Determine the [X, Y] coordinate at the center of the cell enclosing the given text.  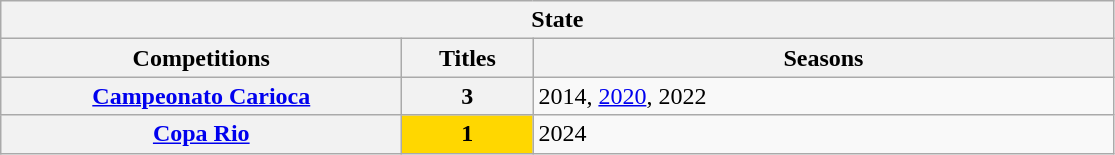
Copa Rio [202, 134]
Campeonato Carioca [202, 96]
Competitions [202, 58]
2024 [824, 134]
1 [468, 134]
State [558, 20]
2014, 2020, 2022 [824, 96]
Titles [468, 58]
Seasons [824, 58]
3 [468, 96]
